Return [X, Y] of the center of cell containing provided text 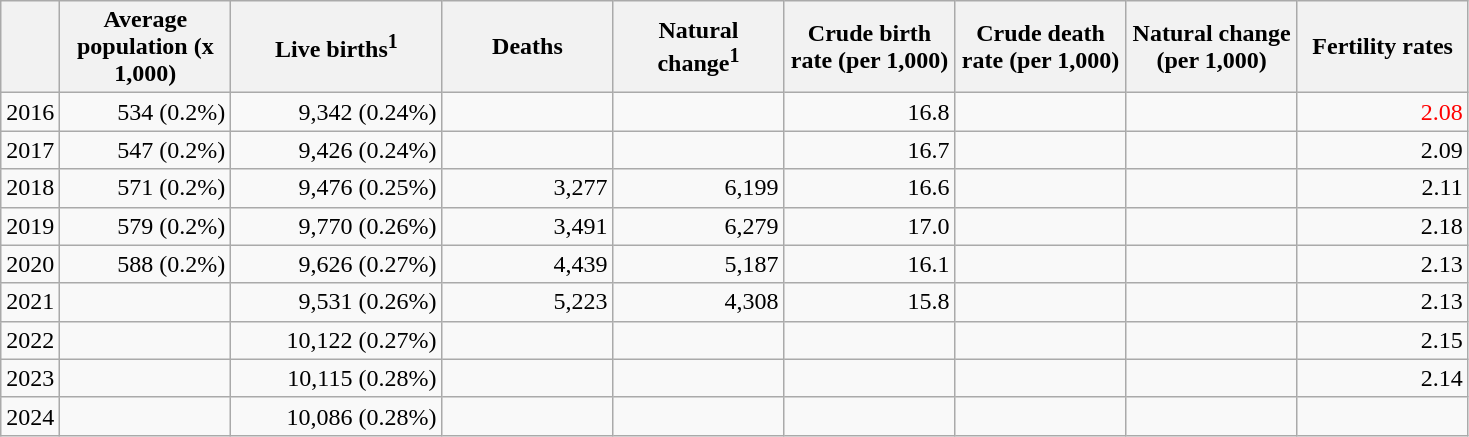
2020 [30, 264]
10,086 (0.28%) [336, 416]
2.09 [1382, 150]
16.8 [870, 112]
3,277 [528, 188]
Natural change (per 1,000) [1212, 47]
Crude birth rate (per 1,000) [870, 47]
2024 [30, 416]
547 (0.2%) [146, 150]
Deaths [528, 47]
17.0 [870, 226]
4,308 [698, 302]
9,342 (0.24%) [336, 112]
6,199 [698, 188]
Fertility rates [1382, 47]
2016 [30, 112]
588 (0.2%) [146, 264]
579 (0.2%) [146, 226]
Crude death rate (per 1,000) [1040, 47]
6,279 [698, 226]
Average population (x 1,000) [146, 47]
10,115 (0.28%) [336, 378]
3,491 [528, 226]
2.11 [1382, 188]
534 (0.2%) [146, 112]
16.6 [870, 188]
2.08 [1382, 112]
Live births1 [336, 47]
15.8 [870, 302]
16.1 [870, 264]
9,426 (0.24%) [336, 150]
2.15 [1382, 340]
9,770 (0.26%) [336, 226]
16.7 [870, 150]
2021 [30, 302]
2.14 [1382, 378]
4,439 [528, 264]
571 (0.2%) [146, 188]
2018 [30, 188]
2023 [30, 378]
10,122 (0.27%) [336, 340]
Natural change1 [698, 47]
5,223 [528, 302]
2019 [30, 226]
2017 [30, 150]
9,476 (0.25%) [336, 188]
2022 [30, 340]
2.18 [1382, 226]
9,626 (0.27%) [336, 264]
9,531 (0.26%) [336, 302]
5,187 [698, 264]
